Detect which cell encompasses the target text, then output its [X, Y] center coordinate. 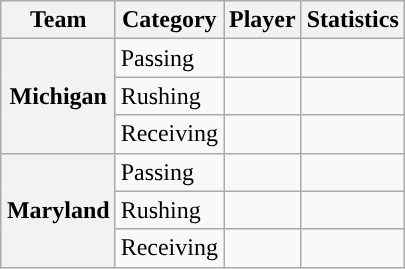
Player [263, 20]
Category [169, 20]
Team [58, 20]
Michigan [58, 96]
Maryland [58, 210]
Statistics [352, 20]
